For the text-containing cell, return its midpoint in [x, y] coordinate format. 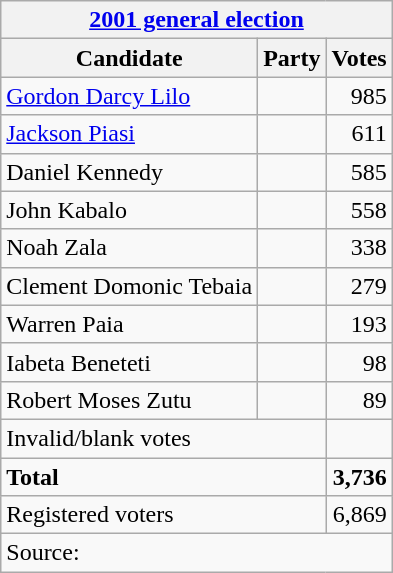
Jackson Piasi [130, 134]
Iabeta Beneteti [130, 362]
558 [359, 210]
Total [164, 477]
Clement Domonic Tebaia [130, 286]
Noah Zala [130, 248]
611 [359, 134]
Party [292, 58]
193 [359, 324]
Registered voters [164, 515]
Candidate [130, 58]
2001 general election [196, 20]
Robert Moses Zutu [130, 400]
Invalid/blank votes [164, 438]
Gordon Darcy Lilo [130, 96]
Source: [196, 553]
John Kabalo [130, 210]
338 [359, 248]
6,869 [359, 515]
Votes [359, 58]
3,736 [359, 477]
279 [359, 286]
Warren Paia [130, 324]
985 [359, 96]
89 [359, 400]
Daniel Kennedy [130, 172]
585 [359, 172]
98 [359, 362]
